Output the [X, Y] coordinate of the center of the cell containing the given text.  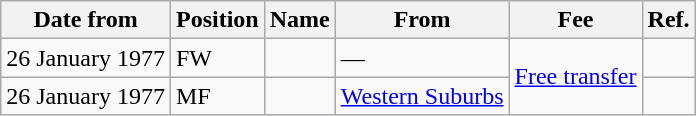
MF [217, 96]
— [422, 58]
Fee [576, 20]
Ref. [668, 20]
From [422, 20]
Name [300, 20]
Western Suburbs [422, 96]
Date from [86, 20]
FW [217, 58]
Position [217, 20]
Free transfer [576, 77]
